Pinpoint the cell where the given text exists, returning its [X, Y] midpoint coordinate. 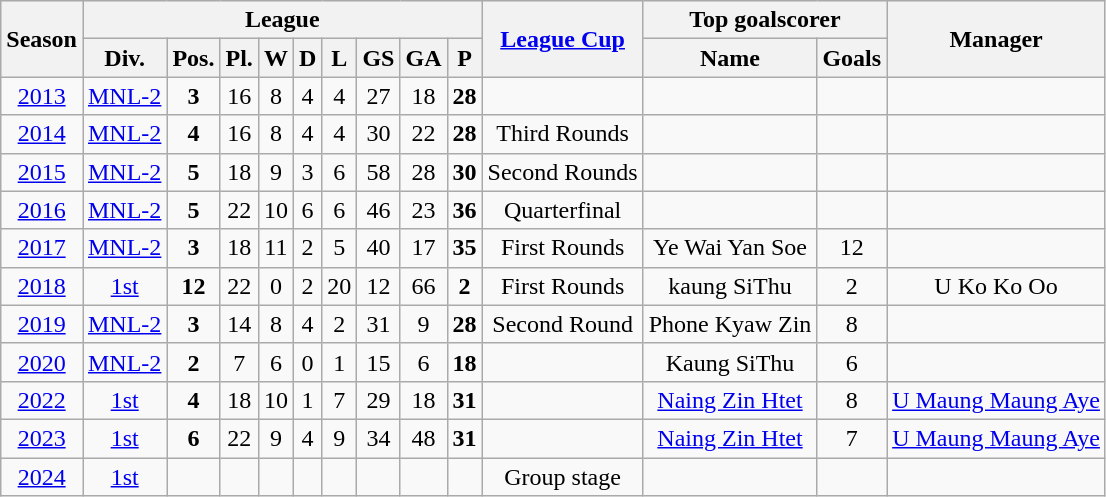
Name [730, 58]
58 [378, 172]
Second Rounds [562, 172]
2015 [42, 172]
Phone Kyaw Zin [730, 324]
34 [378, 438]
2023 [42, 438]
Kaung SiThu [730, 362]
11 [276, 248]
Pos. [194, 58]
66 [424, 286]
Goals [852, 58]
Quarterfinal [562, 210]
Third Rounds [562, 134]
Season [42, 39]
Pl. [239, 58]
2022 [42, 400]
2013 [42, 96]
Ye Wai Yan Soe [730, 248]
23 [424, 210]
Manager [996, 39]
20 [340, 286]
P [464, 58]
17 [424, 248]
U Ko Ko Oo [996, 286]
2016 [42, 210]
2014 [42, 134]
2024 [42, 477]
GA [424, 58]
15 [378, 362]
W [276, 58]
Top goalscorer [764, 20]
35 [464, 248]
L [340, 58]
Div. [124, 58]
kaung SiThu [730, 286]
48 [424, 438]
GS [378, 58]
2020 [42, 362]
36 [464, 210]
Group stage [562, 477]
2019 [42, 324]
2017 [42, 248]
14 [239, 324]
2018 [42, 286]
League [282, 20]
40 [378, 248]
46 [378, 210]
League Cup [562, 39]
D [307, 58]
27 [378, 96]
29 [378, 400]
Second Round [562, 324]
